Determine the (X, Y) coordinate at the center of the cell enclosing the given text.  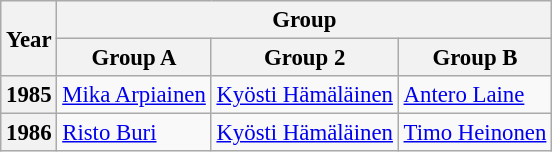
Mika Arpiainen (134, 95)
Timo Heinonen (474, 133)
Group (304, 20)
1986 (29, 133)
Risto Buri (134, 133)
Group B (474, 58)
Antero Laine (474, 95)
Group A (134, 58)
Year (29, 38)
Group 2 (304, 58)
1985 (29, 95)
